Pinpoint the cell where the given text exists, returning its (X, Y) midpoint coordinate. 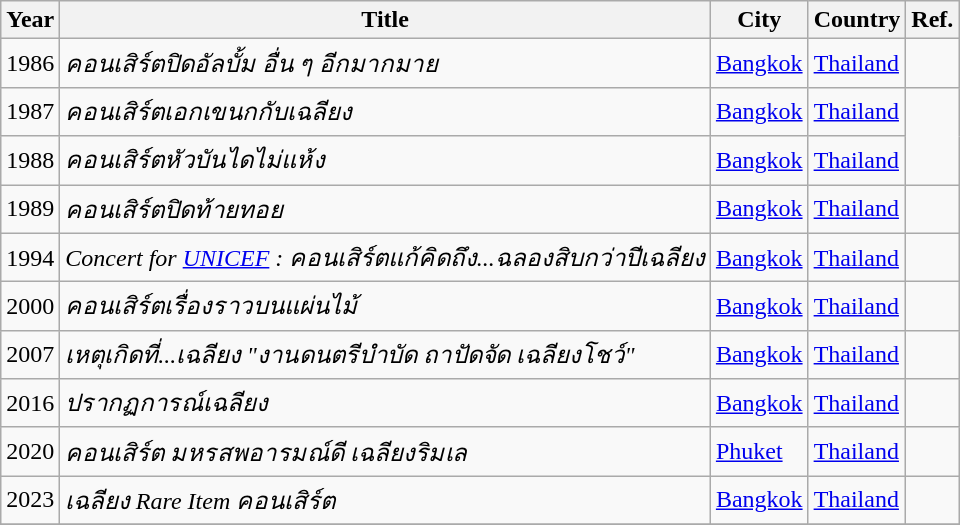
คอนเสิร์ตหัวบันไดไม่แห้ง (386, 160)
ปรากฏการณ์เฉลียง (386, 404)
Phuket (759, 452)
1988 (30, 160)
1989 (30, 208)
1994 (30, 258)
2020 (30, 452)
2016 (30, 404)
Concert for UNICEF : คอนเสิร์ตแก้คิดถึง...ฉลองสิบกว่าปีเฉลียง (386, 258)
1987 (30, 112)
คอนเสิร์ตปิดท้ายทอย (386, 208)
2023 (30, 500)
Ref. (932, 20)
คอนเสิร์ตเอกเขนกกับเฉลียง (386, 112)
คอนเสิร์ต มหรสพอารมณ์ดี เฉลียงริมเล (386, 452)
คอนเสิร์ตปิดอัลบั้ม อื่น ๆ อีกมากมาย (386, 64)
2000 (30, 306)
Year (30, 20)
2007 (30, 354)
Title (386, 20)
Country (857, 20)
เฉลียง Rare Item คอนเสิร์ต (386, 500)
1986 (30, 64)
เหตุเกิดที่...เฉลียง "งานดนตรีบำบัด ถาปัดจัด เฉลียงโชว์" (386, 354)
City (759, 20)
คอนเสิร์ตเรื่องราวบนแผ่นไม้ (386, 306)
